For the text-containing cell, return its midpoint in (X, Y) coordinate format. 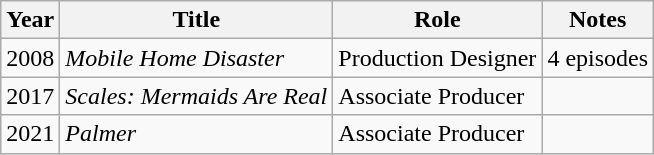
2021 (30, 134)
4 episodes (598, 58)
Scales: Mermaids Are Real (196, 96)
Year (30, 20)
Title (196, 20)
Notes (598, 20)
2008 (30, 58)
Production Designer (438, 58)
Palmer (196, 134)
Role (438, 20)
2017 (30, 96)
Mobile Home Disaster (196, 58)
